Extract the [X, Y] coordinate from the center of the cell holding the provided text.  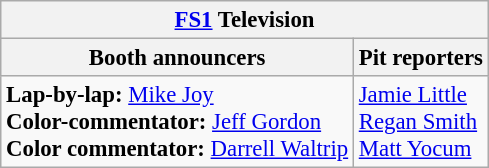
Lap-by-lap: Mike Joy Color-commentator: Jeff Gordon Color commentator: Darrell Waltrip [178, 122]
Jamie LittleRegan SmithMatt Yocum [420, 122]
Pit reporters [420, 58]
Booth announcers [178, 58]
FS1 Television [245, 20]
